Detect which cell encompasses the target text, then output its [X, Y] center coordinate. 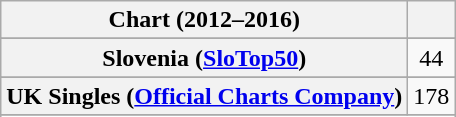
44 [432, 58]
Chart (2012–2016) [204, 20]
178 [432, 96]
UK Singles (Official Charts Company) [204, 96]
Slovenia (SloTop50) [204, 58]
